Output the (X, Y) coordinate of the center of the cell containing the given text.  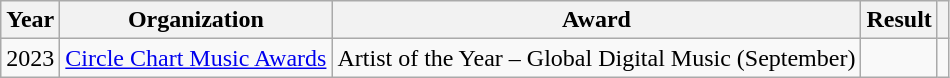
Award (596, 20)
Organization (196, 20)
Artist of the Year – Global Digital Music (September) (596, 58)
Circle Chart Music Awards (196, 58)
Result (899, 20)
2023 (30, 58)
Year (30, 20)
